Find where the given text appears and provide that cell's center as (x, y) coordinate. 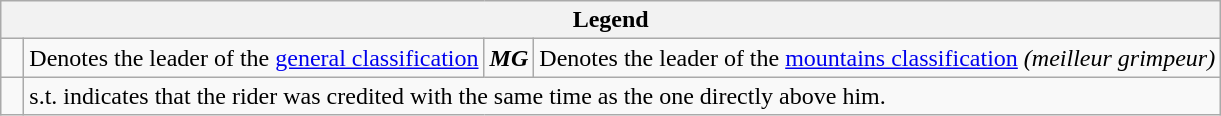
Denotes the leader of the general classification (254, 58)
Denotes the leader of the mountains classification (meilleur grimpeur) (878, 58)
MG (509, 58)
s.t. indicates that the rider was credited with the same time as the one directly above him. (622, 96)
Legend (611, 20)
